From the cell containing the given text, extract its center point as (X, Y) coordinate. 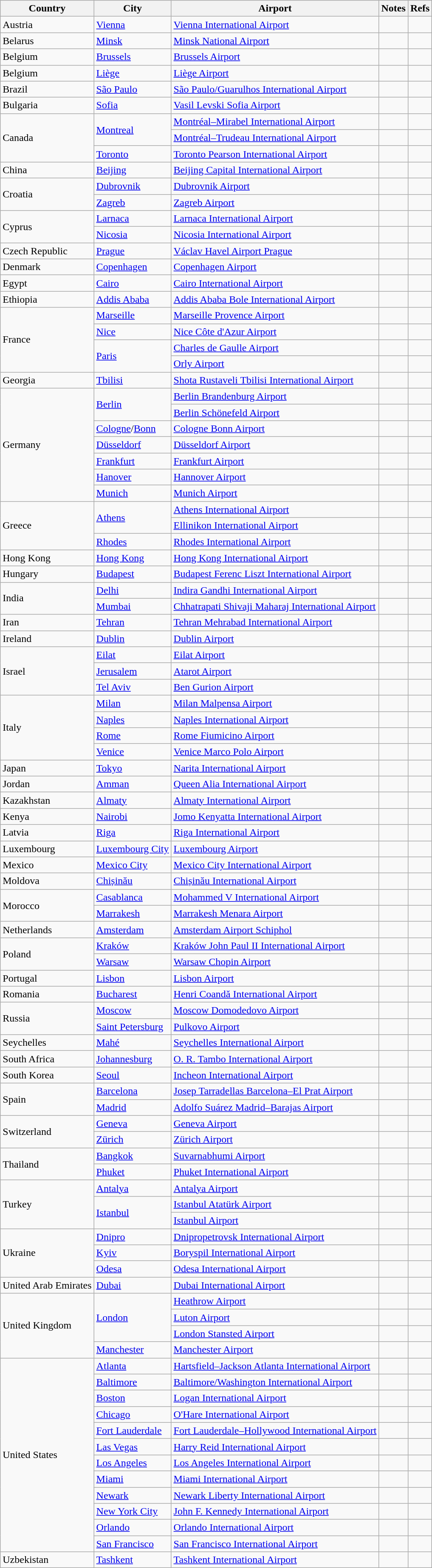
Addis Ababa Bole International Airport (275, 299)
South Korea (47, 1075)
City (133, 8)
Mexico City (133, 865)
Narita International Airport (275, 768)
Beijing Capital International Airport (275, 170)
Warsaw Chopin Airport (275, 962)
Hanover (133, 477)
Geneva Airport (275, 1123)
Toronto Pearson International Airport (275, 154)
Lisbon (133, 978)
Budapest (133, 574)
Budapest Ferenc Liszt International Airport (275, 574)
Egypt (47, 283)
Addis Ababa (133, 299)
Newark Liberty International Airport (275, 1495)
Orlando International Airport (275, 1528)
Georgia (47, 380)
Riga (133, 833)
Hong Kong International Airport (275, 558)
Heathrow Airport (275, 1301)
Russia (47, 1019)
Istanbul (133, 1212)
Tashkent International Airport (275, 1560)
Naples (133, 720)
Portugal (47, 978)
Miami International Airport (275, 1479)
Nicosia International Airport (275, 235)
San Francisco International Airport (275, 1544)
United States (47, 1455)
Hungary (47, 574)
Dublin Airport (275, 639)
Country (47, 8)
Václav Havel Airport Prague (275, 251)
Marrakesh Menara Airport (275, 913)
Dubrovnik Airport (275, 186)
Chicago (133, 1414)
Athens International Airport (275, 510)
O'Hare International Airport (275, 1414)
Newark (133, 1495)
Uzbekistan (47, 1560)
Tehran Mehrabad International Airport (275, 622)
Tel Aviv (133, 687)
Paris (133, 356)
Bucharest (133, 994)
Barcelona (133, 1091)
Shota Rustaveli Tbilisi International Airport (275, 380)
Luxembourg Airport (275, 849)
Moscow (133, 1011)
Venice Marco Polo Airport (275, 752)
New York City (133, 1512)
Atlanta (133, 1366)
Josep Tarradellas Barcelona–El Prat Airport (275, 1091)
Cologne Bonn Airport (275, 428)
Düsseldorf Airport (275, 445)
Ukraine (47, 1253)
Frankfurt Airport (275, 461)
Moscow Domodedovo Airport (275, 1011)
Dublin (133, 639)
Dnipropetrovsk International Airport (275, 1237)
Venice (133, 752)
John F. Kennedy International Airport (275, 1512)
Dubai (133, 1285)
Latvia (47, 833)
Manchester Airport (275, 1350)
Marseille Provence Airport (275, 315)
Croatia (47, 194)
Larnaca (133, 219)
Kazakhstan (47, 800)
Eilat Airport (275, 655)
Mexico (47, 865)
Mohammed V International Airport (275, 897)
Odesa (133, 1269)
Nicosia (133, 235)
Switzerland (47, 1132)
Denmark (47, 267)
Naples International Airport (275, 720)
Larnaca International Airport (275, 219)
Hartsfield–Jackson Atlanta International Airport (275, 1366)
Baltimore/Washington International Airport (275, 1382)
South Africa (47, 1059)
Atarot Airport (275, 671)
Manchester (133, 1350)
Turkey (47, 1204)
Warsaw (133, 962)
O. R. Tambo International Airport (275, 1059)
Berlin Brandenburg Airport (275, 396)
Geneva (133, 1123)
Refs (420, 8)
Incheon International Airport (275, 1075)
Tokyo (133, 768)
Antalya Airport (275, 1188)
Frankfurt (133, 461)
Brazil (47, 89)
Iran (47, 622)
Dnipro (133, 1237)
Seychelles (47, 1043)
Germany (47, 445)
Orlando (133, 1528)
San Francisco (133, 1544)
São Paulo/Guarulhos International Airport (275, 89)
Chhatrapati Shivaji Maharaj International Airport (275, 606)
Antalya (133, 1188)
Eilat (133, 655)
Saint Petersburg (133, 1027)
Cyprus (47, 227)
Jomo Kenyatta International Airport (275, 816)
Sofia (133, 105)
Johannesburg (133, 1059)
Chișinău (133, 881)
Notes (393, 8)
Fort Lauderdale–Hollywood International Airport (275, 1430)
United Arab Emirates (47, 1285)
Cairo (133, 283)
Kenya (47, 816)
Marrakesh (133, 913)
Boryspil International Airport (275, 1253)
Rhodes (133, 542)
Montréal–Trudeau International Airport (275, 138)
Munich (133, 493)
Zürich (133, 1140)
Romania (47, 994)
Bulgaria (47, 105)
Charles de Gaulle Airport (275, 348)
Boston (133, 1398)
Liège Airport (275, 73)
Berlin (133, 404)
Ireland (47, 639)
Ellinikon International Airport (275, 526)
Brussels Airport (275, 57)
Dubai International Airport (275, 1285)
Italy (47, 727)
Odesa International Airport (275, 1269)
Minsk (133, 41)
Czech Republic (47, 251)
Fort Lauderdale (133, 1430)
Istanbul Airport (275, 1220)
Los Angeles International Airport (275, 1463)
Marseille (133, 315)
Rome (133, 736)
Almaty (133, 800)
Dubrovnik (133, 186)
Milan Malpensa Airport (275, 703)
Airport (275, 8)
Copenhagen (133, 267)
Henri Coandă International Airport (275, 994)
Casablanca (133, 897)
Phuket International Airport (275, 1172)
Delhi (133, 590)
Kraków (133, 946)
Tehran (133, 622)
Luxembourg (47, 849)
Vienna International Airport (275, 25)
Almaty International Airport (275, 800)
Baltimore (133, 1382)
Moldova (47, 881)
Harry Reid International Airport (275, 1447)
France (47, 340)
Mumbai (133, 606)
Prague (133, 251)
Rome Fiumicino Airport (275, 736)
Jerusalem (133, 671)
Beijing (133, 170)
Toronto (133, 154)
Luxembourg City (133, 849)
Belarus (47, 41)
Los Angeles (133, 1463)
Rhodes International Airport (275, 542)
Cologne/Bonn (133, 428)
Montréal–Mirabel International Airport (275, 121)
London Stansted Airport (275, 1334)
Kyiv (133, 1253)
Las Vegas (133, 1447)
Vasil Levski Sofia Airport (275, 105)
Vienna (133, 25)
Poland (47, 954)
Bangkok (133, 1156)
Phuket (133, 1172)
Thailand (47, 1164)
Amman (133, 784)
Zagreb Airport (275, 203)
Morocco (47, 905)
Hannover Airport (275, 477)
Mahé (133, 1043)
Riga International Airport (275, 833)
Tashkent (133, 1560)
Ethiopia (47, 299)
Nice (133, 332)
London (133, 1317)
Pulkovo Airport (275, 1027)
Nairobi (133, 816)
Munich Airport (275, 493)
Milan (133, 703)
Liège (133, 73)
São Paulo (133, 89)
Zürich Airport (275, 1140)
Athens (133, 518)
Brussels (133, 57)
Israel (47, 671)
Netherlands (47, 929)
Montreal (133, 129)
Japan (47, 768)
Indira Gandhi International Airport (275, 590)
Tbilisi (133, 380)
Suvarnabhumi Airport (275, 1156)
Chișinău International Airport (275, 881)
Jordan (47, 784)
Copenhagen Airport (275, 267)
Greece (47, 526)
Luton Airport (275, 1317)
Seoul (133, 1075)
Madrid (133, 1107)
Mexico City International Airport (275, 865)
Spain (47, 1099)
Kraków John Paul II International Airport (275, 946)
Logan International Airport (275, 1398)
Istanbul Atatürk Airport (275, 1204)
Miami (133, 1479)
Lisbon Airport (275, 978)
Seychelles International Airport (275, 1043)
Minsk National Airport (275, 41)
Cairo International Airport (275, 283)
Austria (47, 25)
Ben Gurion Airport (275, 687)
Adolfo Suárez Madrid–Barajas Airport (275, 1107)
Nice Côte d'Azur Airport (275, 332)
Queen Alia International Airport (275, 784)
United Kingdom (47, 1326)
India (47, 598)
Düsseldorf (133, 445)
China (47, 170)
Amsterdam Airport Schiphol (275, 929)
Orly Airport (275, 364)
Berlin Schönefeld Airport (275, 412)
Zagreb (133, 203)
Amsterdam (133, 929)
Canada (47, 138)
